Return (x, y) of the center of cell containing provided text 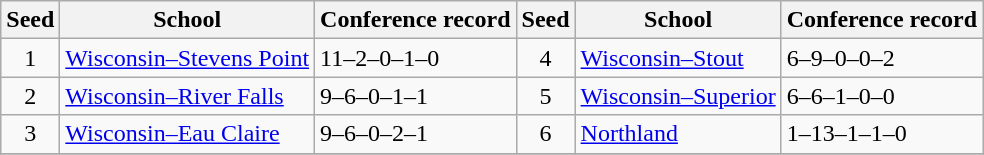
Wisconsin–Eau Claire (188, 134)
6 (546, 134)
Northland (678, 134)
1 (30, 58)
2 (30, 96)
9–6–0–2–1 (416, 134)
4 (546, 58)
9–6–0–1–1 (416, 96)
Wisconsin–Superior (678, 96)
1–13–1–1–0 (882, 134)
Wisconsin–River Falls (188, 96)
6–6–1–0–0 (882, 96)
Wisconsin–Stout (678, 58)
Wisconsin–Stevens Point (188, 58)
3 (30, 134)
6–9–0–0–2 (882, 58)
11–2–0–1–0 (416, 58)
5 (546, 96)
